Scan for the cell matching the given text and deliver its (x, y) coordinate at center. 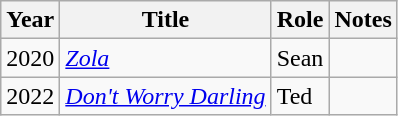
Zola (166, 58)
Year (30, 20)
2022 (30, 96)
Sean (300, 58)
Title (166, 20)
Role (300, 20)
Don't Worry Darling (166, 96)
Ted (300, 96)
2020 (30, 58)
Notes (363, 20)
